Identify which cell holds the provided text, then report its [x, y] central coordinate. 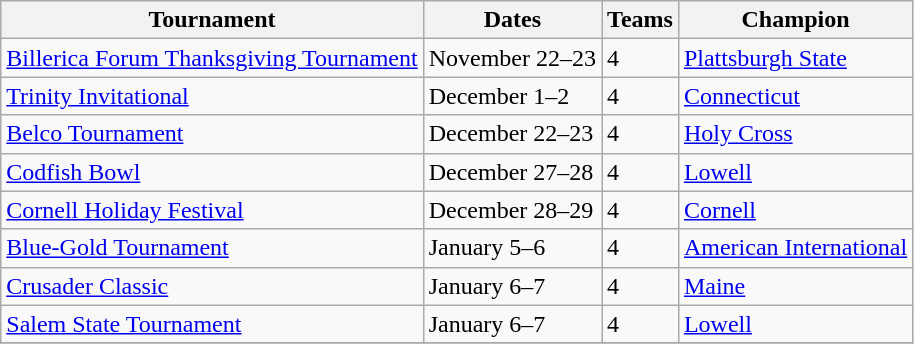
Billerica Forum Thanksgiving Tournament [212, 58]
Plattsburgh State [795, 58]
November 22–23 [512, 58]
Salem State Tournament [212, 324]
Teams [640, 20]
Blue-Gold Tournament [212, 248]
Belco Tournament [212, 134]
Champion [795, 20]
January 5–6 [512, 248]
December 1–2 [512, 96]
Trinity Invitational [212, 96]
Cornell [795, 210]
December 27–28 [512, 172]
Crusader Classic [212, 286]
Cornell Holiday Festival [212, 210]
Dates [512, 20]
Codfish Bowl [212, 172]
Tournament [212, 20]
American International [795, 248]
Holy Cross [795, 134]
Connecticut [795, 96]
Maine [795, 286]
December 28–29 [512, 210]
December 22–23 [512, 134]
